Return [x, y] of the center of cell containing provided text 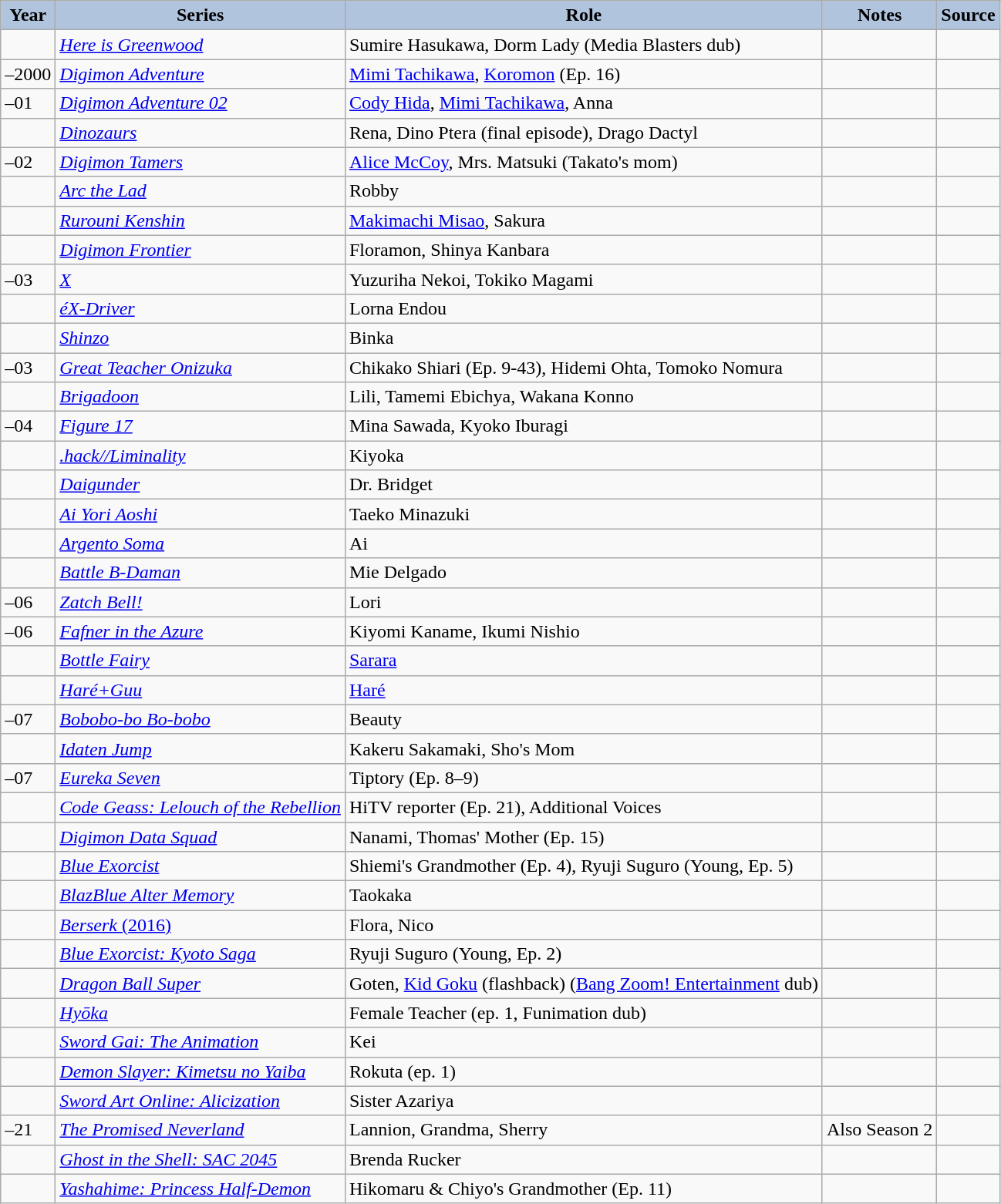
Haré+Guu [201, 690]
Blue Exorcist: Kyoto Saga [201, 954]
Rokuta (ep. 1) [583, 1071]
Chikako Shiari (Ep. 9-43), Hidemi Ohta, Tomoko Nomura [583, 368]
Lorna Endou [583, 308]
Bottle Fairy [201, 661]
–2000 [28, 74]
Digimon Adventure [201, 74]
Mimi Tachikawa, Koromon (Ep. 16) [583, 74]
Ghost in the Shell: SAC 2045 [201, 1159]
Hikomaru & Chiyo's Grandmother (Ep. 11) [583, 1189]
Argento Soma [201, 543]
Ai Yori Aoshi [201, 514]
BlazBlue Alter Memory [201, 896]
Digimon Frontier [201, 250]
Dinozaurs [201, 133]
Fafner in the Azure [201, 631]
Female Teacher (ep. 1, Funimation dub) [583, 1013]
Great Teacher Onizuka [201, 368]
Floramon, Shinya Kanbara [583, 250]
Ryuji Suguro (Young, Ep. 2) [583, 954]
Beauty [583, 719]
–02 [28, 162]
Sister Azariya [583, 1101]
Kiyomi Kaname, Ikumi Nishio [583, 631]
Digimon Data Squad [201, 836]
Alice McCoy, Mrs. Matsuki (Takato's mom) [583, 162]
Rurouni Kenshin [201, 220]
Kiyoka [583, 456]
–21 [28, 1130]
Year [28, 15]
Hyōka [201, 1013]
The Promised Neverland [201, 1130]
Battle B-Daman [201, 573]
Rena, Dino Ptera (final episode), Drago Dactyl [583, 133]
Sarara [583, 661]
Zatch Bell! [201, 602]
Taokaka [583, 896]
–01 [28, 103]
Role [583, 15]
Daigunder [201, 485]
Source [969, 15]
Lili, Tamemi Ebichya, Wakana Konno [583, 397]
Shiemi's Grandmother (Ep. 4), Ryuji Suguro (Young, Ep. 5) [583, 866]
Nanami, Thomas' Mother (Ep. 15) [583, 836]
Eureka Seven [201, 778]
Bobobo-bo Bo-bobo [201, 719]
Sumire Hasukawa, Dorm Lady (Media Blasters dub) [583, 45]
Cody Hida, Mimi Tachikawa, Anna [583, 103]
Mie Delgado [583, 573]
Lori [583, 602]
Figure 17 [201, 426]
Dragon Ball Super [201, 984]
Sword Gai: The Animation [201, 1042]
Makimachi Misao, Sakura [583, 220]
éX-Driver [201, 308]
Robby [583, 191]
Series [201, 15]
Flora, Nico [583, 925]
Binka [583, 338]
Brigadoon [201, 397]
Lannion, Grandma, Sherry [583, 1130]
Kakeru Sakamaki, Sho's Mom [583, 748]
Yashahime: Princess Half-Demon [201, 1189]
Shinzo [201, 338]
Arc the Lad [201, 191]
–04 [28, 426]
Dr. Bridget [583, 485]
Brenda Rucker [583, 1159]
Here is Greenwood [201, 45]
Ai [583, 543]
Sword Art Online: Alicization [201, 1101]
Berserk (2016) [201, 925]
Notes [879, 15]
Demon Slayer: Kimetsu no Yaiba [201, 1071]
X [201, 279]
Kei [583, 1042]
HiTV reporter (Ep. 21), Additional Voices [583, 807]
.hack//Liminality [201, 456]
Goten, Kid Goku (flashback) (Bang Zoom! Entertainment dub) [583, 984]
Mina Sawada, Kyoko Iburagi [583, 426]
Blue Exorcist [201, 866]
Code Geass: Lelouch of the Rebellion [201, 807]
Tiptory (Ep. 8–9) [583, 778]
Also Season 2 [879, 1130]
Taeko Minazuki [583, 514]
Haré [583, 690]
Idaten Jump [201, 748]
Digimon Adventure 02 [201, 103]
Digimon Tamers [201, 162]
Yuzuriha Nekoi, Tokiko Magami [583, 279]
